Provide the [x, y] coordinate of the cell's center where the given text is located.  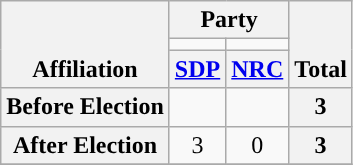
0 [258, 145]
NRC [258, 69]
Before Election [86, 107]
After Election [86, 145]
SDP [197, 69]
Affiliation [86, 44]
Total [321, 44]
Party [228, 20]
